Determine the [x, y] coordinate at the center of the cell enclosing the given text.  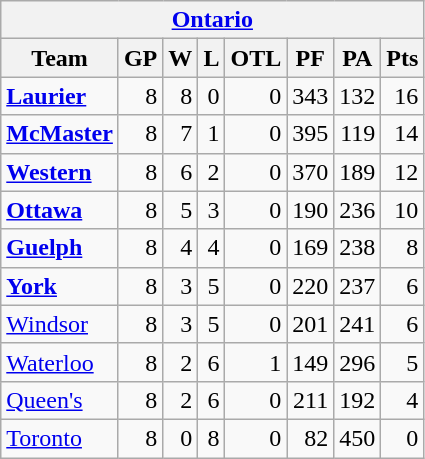
GP [140, 58]
395 [310, 134]
343 [310, 96]
Toronto [60, 438]
82 [310, 438]
7 [180, 134]
211 [310, 400]
149 [310, 362]
OTL [256, 58]
Waterloo [60, 362]
Guelph [60, 248]
201 [310, 324]
192 [358, 400]
169 [310, 248]
132 [358, 96]
W [180, 58]
Laurier [60, 96]
McMaster [60, 134]
189 [358, 172]
450 [358, 438]
12 [402, 172]
370 [310, 172]
Ottawa [60, 210]
220 [310, 286]
238 [358, 248]
Queen's [60, 400]
PA [358, 58]
PF [310, 58]
Team [60, 58]
10 [402, 210]
16 [402, 96]
York [60, 286]
190 [310, 210]
119 [358, 134]
236 [358, 210]
L [212, 58]
Pts [402, 58]
Windsor [60, 324]
296 [358, 362]
14 [402, 134]
237 [358, 286]
Western [60, 172]
Ontario [212, 20]
241 [358, 324]
